Determine the [x, y] coordinate at the center of the cell enclosing the given text.  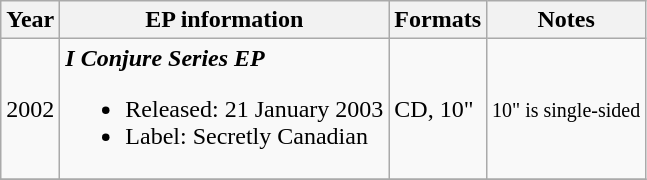
Formats [438, 20]
Notes [566, 20]
2002 [30, 109]
EP information [224, 20]
I Conjure Series EPReleased: 21 January 2003Label: Secretly Canadian [224, 109]
Year [30, 20]
CD, 10" [438, 109]
10" is single-sided [566, 109]
